Scan for the cell matching the given text and deliver its [x, y] coordinate at center. 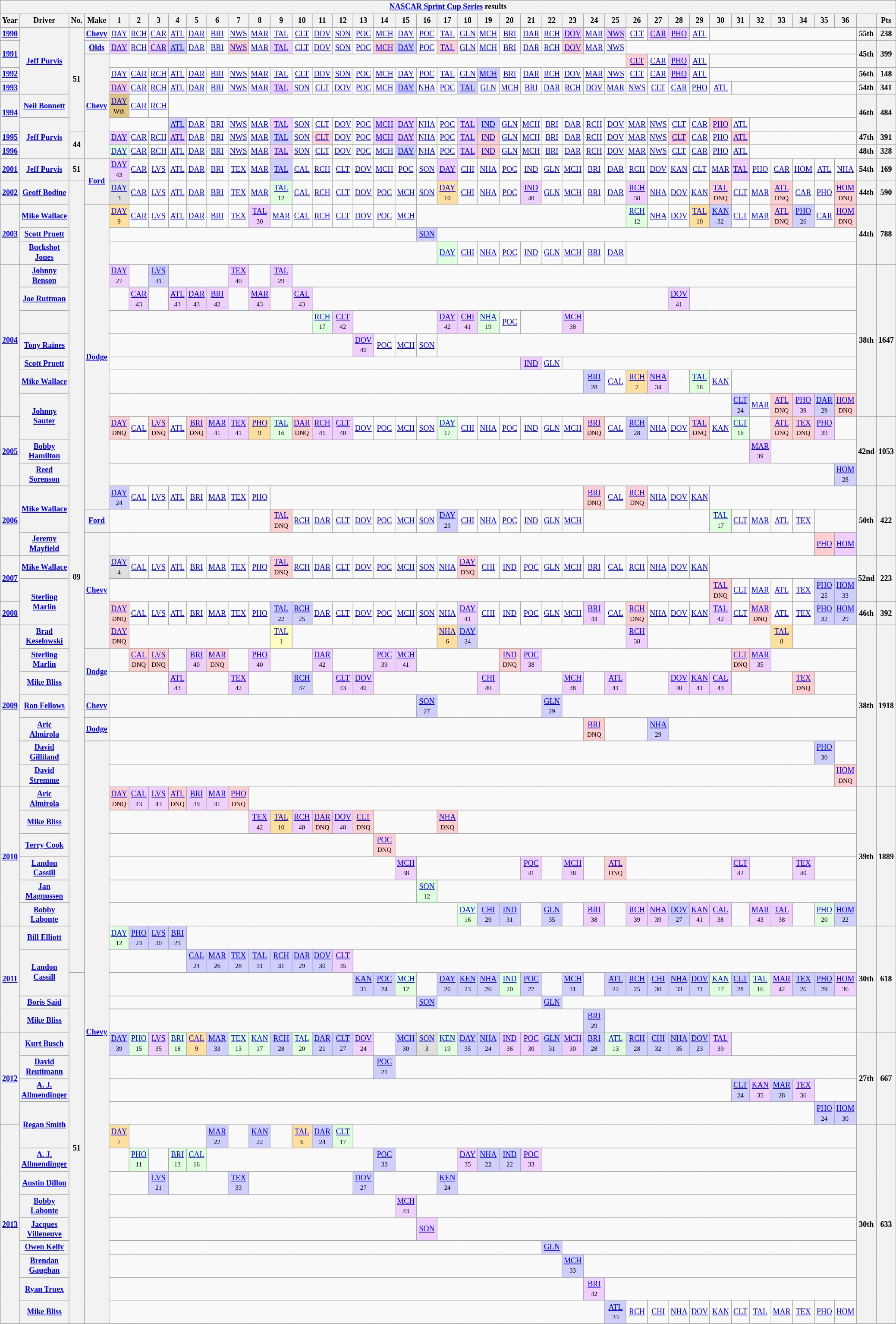
NHA26 [488, 984]
CLT40 [343, 428]
18 [468, 21]
HOM29 [846, 614]
TAL8 [782, 637]
4 [177, 21]
27th [866, 1079]
NHA29 [658, 729]
392 [886, 614]
RCH17 [322, 322]
POC41 [531, 868]
HOM22 [846, 914]
David Reutimann [44, 1067]
1995 [10, 138]
Johnny Benson [44, 276]
DAR42 [322, 660]
1994 [10, 113]
TAL17 [720, 521]
Driver [44, 21]
TAL18 [700, 382]
DAY4 [119, 567]
DAY7 [119, 1137]
2003 [10, 234]
RCH39 [637, 914]
CLT35 [343, 961]
CAL24 [197, 961]
TAL6 [302, 1137]
MAR39 [760, 451]
CLT17 [343, 1137]
35 [824, 21]
CLT28 [740, 984]
Geoff Bodine [44, 193]
56th [866, 74]
2 [139, 21]
HOM36 [846, 984]
PHO20 [824, 914]
1992 [10, 74]
32 [760, 21]
788 [886, 234]
Bobby Hamilton [44, 451]
GLN29 [552, 706]
2008 [10, 614]
CAL16 [197, 1160]
9 [281, 21]
David Stremme [44, 775]
22 [552, 21]
MCH41 [406, 660]
50th [866, 520]
DAR24 [322, 1137]
Joe Ruttman [44, 299]
HOM28 [846, 475]
ATL41 [616, 683]
48th [866, 151]
PHODNQ [238, 799]
341 [886, 88]
47th [866, 138]
399 [886, 54]
DAY27 [119, 276]
POC39 [384, 660]
POC30 [531, 1044]
RCH31 [281, 961]
IND31 [510, 914]
GLN31 [552, 1044]
Owen Kelly [44, 1247]
KEN24 [447, 1183]
INDDNQ [510, 660]
2001 [10, 170]
RCH12 [637, 216]
BRI18 [177, 1044]
KEN19 [447, 1044]
328 [886, 151]
7 [238, 21]
30 [720, 21]
2006 [10, 520]
DAY23 [447, 521]
1889 [886, 857]
5 [197, 21]
DOV23 [700, 1044]
MCH33 [573, 1266]
TEX36 [803, 1090]
NHA24 [488, 1044]
169 [886, 170]
DOV31 [700, 984]
HOM33 [846, 590]
TAL20 [302, 1044]
BRI38 [594, 914]
DOV41 [679, 299]
1918 [886, 706]
LVS43 [159, 799]
LVS21 [159, 1183]
TAL29 [281, 276]
Tony Raines [44, 345]
PHO30 [824, 753]
RCH7 [637, 382]
391 [886, 138]
Jan Magnussen [44, 892]
PHO29 [824, 984]
Year [10, 21]
POC21 [384, 1067]
TAL12 [281, 193]
DAY3 [119, 193]
Brendan Gaughan [44, 1266]
MCH43 [406, 1206]
PHO9 [260, 428]
POC38 [531, 660]
PHO40 [260, 660]
DAY42 [447, 322]
DAY16 [468, 914]
David Gilliland [44, 753]
55th [866, 34]
Kurt Busch [44, 1044]
TAL30 [260, 216]
Jacques Villeneuve [44, 1229]
PHO11 [139, 1160]
148 [886, 74]
28 [679, 21]
25 [616, 21]
No. [77, 21]
MCH12 [406, 984]
RCH40 [302, 822]
NHADNQ [447, 822]
Make [97, 21]
26 [637, 21]
667 [886, 1079]
PHO26 [803, 216]
39th [866, 857]
13 [364, 21]
10 [302, 21]
6 [217, 21]
20 [510, 21]
44 [77, 145]
KAN32 [720, 216]
DAY17 [447, 428]
2002 [10, 193]
2004 [10, 340]
IND22 [510, 1160]
484 [886, 113]
CHI30 [658, 984]
CAL38 [720, 914]
8 [260, 21]
1996 [10, 151]
SON12 [427, 892]
KAN22 [260, 1137]
CALDNQ [139, 660]
238 [886, 34]
1 [119, 21]
IND20 [510, 984]
Reed Sorenson [44, 475]
2011 [10, 979]
TEX13 [238, 1044]
633 [886, 1225]
31 [740, 21]
TAL39 [720, 1044]
PHO15 [139, 1044]
12 [343, 21]
PHO24 [824, 1113]
17 [447, 21]
DAY39 [119, 1044]
Austin Dillon [44, 1183]
11 [322, 21]
15 [406, 21]
ATL22 [616, 984]
Regan Smith [44, 1125]
POC24 [384, 984]
2007 [10, 578]
RCH41 [322, 428]
CLT27 [343, 1044]
422 [886, 520]
SON27 [427, 706]
ATL13 [616, 1044]
24 [594, 21]
MAR22 [217, 1137]
23 [573, 21]
2010 [10, 857]
MAR28 [782, 1090]
POC27 [531, 984]
CHI41 [468, 322]
SON3 [427, 1044]
14 [384, 21]
TAL1 [281, 637]
TAL38 [782, 914]
42nd [866, 451]
DAY10 [447, 193]
29 [700, 21]
DOV30 [322, 961]
NHA33 [679, 984]
BRI13 [177, 1160]
27 [658, 21]
Brad Keselowski [44, 637]
Olds [97, 47]
Ryan Truex [44, 1289]
MAR33 [217, 1044]
TEX26 [803, 984]
1993 [10, 88]
09 [77, 577]
2012 [10, 1079]
Pts [886, 21]
CHI29 [488, 914]
Buckshot Jones [44, 252]
POCDNQ [384, 845]
CAR43 [139, 299]
MAR35 [760, 660]
CHI32 [658, 1044]
DAY26 [447, 984]
TEX33 [238, 1183]
MAR26 [217, 961]
CLT43 [343, 683]
DAR43 [197, 299]
1990 [10, 34]
21 [531, 21]
DAY9 [119, 216]
KEN23 [468, 984]
NASCAR Sprint Cup Series results [448, 7]
223 [886, 578]
1647 [886, 340]
PHO32 [824, 614]
618 [886, 979]
34 [803, 21]
HOM30 [846, 1113]
Ron Fellows [44, 706]
590 [886, 193]
1053 [886, 451]
16 [427, 21]
MAR42 [782, 984]
NHA22 [488, 1160]
Terry Cook [44, 845]
2013 [10, 1225]
RCH37 [302, 683]
DAYWth [119, 106]
52nd [866, 578]
DAY43 [119, 170]
DAY12 [119, 938]
BRI43 [594, 614]
LVS31 [159, 276]
Bill Elliott [44, 938]
CHI40 [488, 683]
36 [846, 21]
BRI40 [197, 660]
Johnny Sauter [44, 417]
NHA39 [658, 914]
NHA19 [488, 322]
IND36 [510, 1044]
Boris Said [44, 1002]
GLN35 [552, 914]
CLT16 [740, 428]
NHA6 [447, 637]
PHO23 [139, 938]
TEX41 [238, 428]
LVS35 [159, 1044]
45th [866, 54]
Neil Bonnett [44, 106]
BRI39 [197, 799]
NHA34 [658, 382]
2009 [10, 706]
33 [782, 21]
DOV24 [364, 1044]
DAR21 [322, 1044]
LVS30 [159, 938]
Jeremy Mayfield [44, 544]
2005 [10, 451]
3 [159, 21]
1991 [10, 54]
TAL22 [281, 614]
TEX28 [238, 961]
DAY41 [468, 614]
TAL42 [720, 614]
TAL31 [260, 961]
ATL33 [616, 1312]
MCH31 [573, 984]
IND40 [531, 193]
NHA35 [679, 1044]
CAL9 [197, 1044]
PHO25 [824, 590]
19 [488, 21]
